Identify which cell holds the provided text, then report its [x, y] central coordinate. 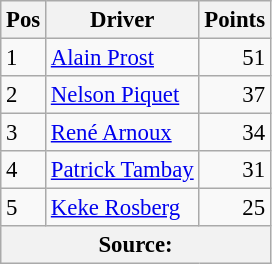
Points [234, 20]
René Arnoux [122, 133]
34 [234, 133]
Source: [136, 245]
5 [24, 208]
Keke Rosberg [122, 208]
Patrick Tambay [122, 170]
Driver [122, 20]
31 [234, 170]
Alain Prost [122, 58]
Pos [24, 20]
Nelson Piquet [122, 95]
37 [234, 95]
4 [24, 170]
51 [234, 58]
1 [24, 58]
25 [234, 208]
3 [24, 133]
2 [24, 95]
